Determine the (x, y) coordinate at the center of the cell enclosing the given text.  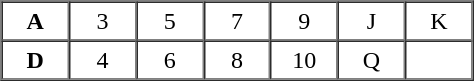
10 (304, 60)
5 (170, 22)
9 (304, 22)
6 (170, 60)
3 (102, 22)
D (36, 60)
K (438, 22)
7 (236, 22)
Q (372, 60)
4 (102, 60)
J (372, 22)
A (36, 22)
8 (236, 60)
